Output the [X, Y] coordinate of the center of the cell containing the given text.  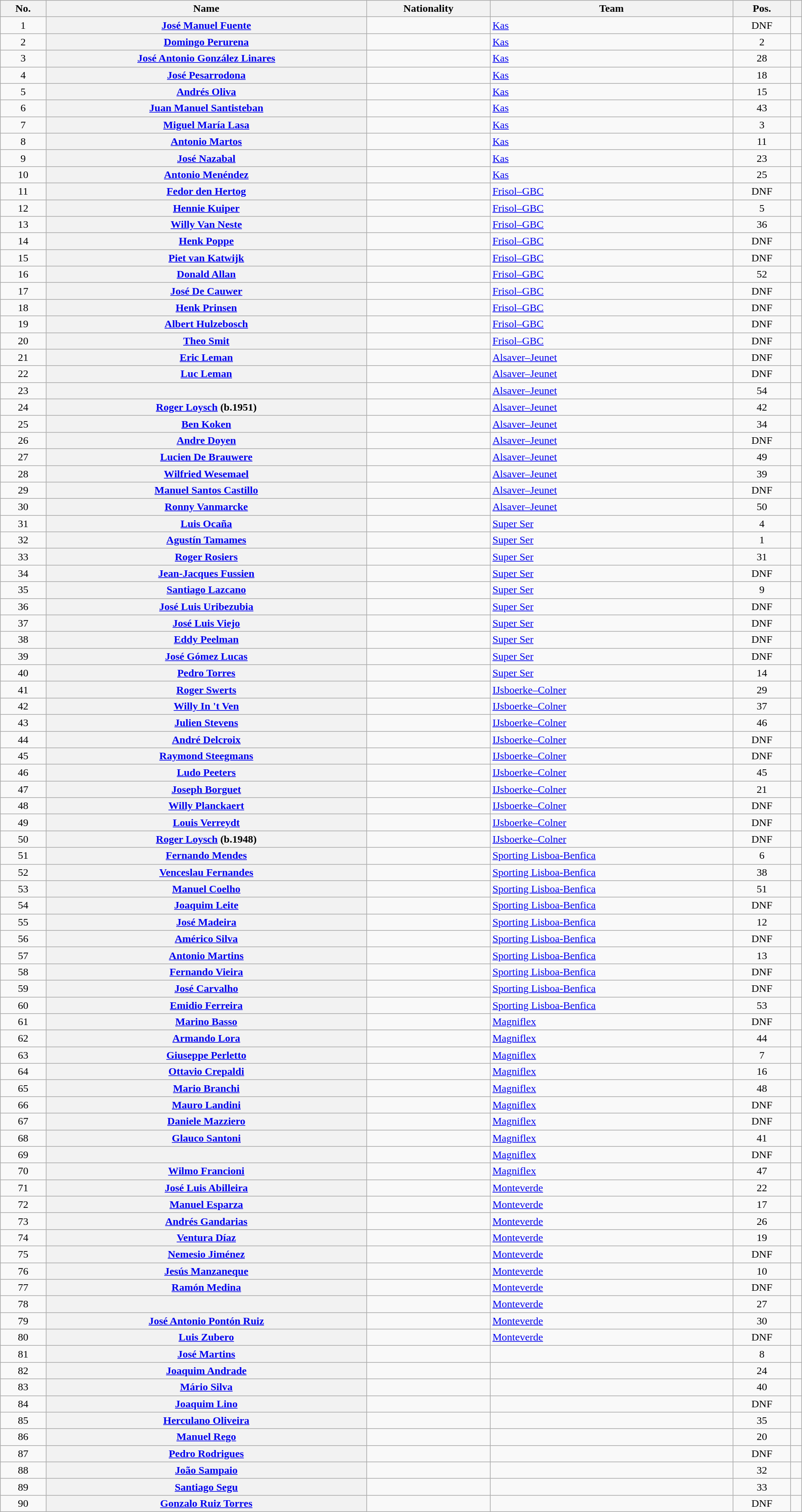
59 [23, 988]
Luis Zubero [206, 1337]
90 [23, 1503]
81 [23, 1354]
79 [23, 1321]
78 [23, 1304]
Henk Prinsen [206, 308]
Theo Smit [206, 341]
Roger Loysch (b.1948) [206, 839]
José De Cauwer [206, 291]
Gonzalo Ruiz Torres [206, 1503]
No. [23, 9]
Louis Verreydt [206, 823]
Domingo Perurena [206, 42]
Antonio Martos [206, 141]
Andrés Oliva [206, 92]
Roger Rosiers [206, 557]
José Manuel Fuente [206, 25]
Donald Allan [206, 274]
89 [23, 1487]
56 [23, 939]
Andrés Gandarias [206, 1221]
Santiago Lazcano [206, 590]
Miguel María Lasa [206, 125]
Fernando Mendes [206, 856]
José Antonio González Linares [206, 58]
Américo Silva [206, 939]
75 [23, 1254]
José Pesarrodona [206, 75]
Ben Koken [206, 424]
Jean-Jacques Fussien [206, 573]
65 [23, 1088]
58 [23, 972]
Antonio Martins [206, 955]
Roger Swerts [206, 689]
55 [23, 922]
Lucien De Brauwere [206, 457]
68 [23, 1138]
60 [23, 1005]
70 [23, 1171]
Hennie Kuiper [206, 208]
José Madeira [206, 922]
63 [23, 1055]
Manuel Santos Castillo [206, 490]
Andre Doyen [206, 440]
José Luis Uribezubia [206, 607]
Ronny Vanmarcke [206, 507]
Willy Planckaert [206, 806]
Nemesio Jiménez [206, 1254]
José Carvalho [206, 988]
Eddy Peelman [206, 640]
José Nazabal [206, 158]
62 [23, 1039]
José Luis Abilleira [206, 1188]
87 [23, 1454]
Luc Leman [206, 374]
67 [23, 1121]
80 [23, 1337]
Pos. [762, 9]
José Luis Viejo [206, 623]
Glauco Santoni [206, 1138]
72 [23, 1204]
José Antonio Pontón Ruiz [206, 1321]
Armando Lora [206, 1039]
Albert Hulzebosch [206, 324]
Team [611, 9]
Nationality [428, 9]
Daniele Mazziero [206, 1121]
82 [23, 1371]
Emidio Ferreira [206, 1005]
Wilfried Wesemael [206, 473]
Wilmo Francioni [206, 1171]
Giuseppe Perletto [206, 1055]
José Gómez Lucas [206, 656]
Herculano Oliveira [206, 1420]
64 [23, 1072]
Jesús Manzaneque [206, 1271]
88 [23, 1470]
Fernando Vieira [206, 972]
84 [23, 1404]
66 [23, 1105]
76 [23, 1271]
Roger Loysch (b.1951) [206, 407]
Henk Poppe [206, 241]
74 [23, 1238]
Luis Ocaña [206, 524]
Joaquim Andrade [206, 1371]
Mauro Landini [206, 1105]
69 [23, 1155]
Manuel Rego [206, 1437]
João Sampaio [206, 1470]
Ramón Medina [206, 1288]
Ventura Díaz [206, 1238]
Name [206, 9]
Mário Silva [206, 1387]
Ludo Peeters [206, 773]
Santiago Segu [206, 1487]
Mario Branchi [206, 1088]
Julien Stevens [206, 723]
Venceslau Fernandes [206, 872]
Eric Leman [206, 357]
Antonio Menéndez [206, 175]
Fedor den Hertog [206, 191]
Piet van Katwijk [206, 258]
Ottavio Crepaldi [206, 1072]
Pedro Torres [206, 673]
71 [23, 1188]
57 [23, 955]
Joaquim Lino [206, 1404]
73 [23, 1221]
86 [23, 1437]
Raymond Steegmans [206, 756]
77 [23, 1288]
Joseph Borguet [206, 789]
83 [23, 1387]
Agustín Tamames [206, 540]
André Delcroix [206, 740]
Manuel Esparza [206, 1204]
Pedro Rodrigues [206, 1454]
Marino Basso [206, 1022]
85 [23, 1420]
José Martins [206, 1354]
Joaquim Leite [206, 905]
Juan Manuel Santisteban [206, 108]
Willy In 't Ven [206, 706]
61 [23, 1022]
Manuel Coelho [206, 889]
Willy Van Neste [206, 225]
